Scan for the cell matching the given text and deliver its [x, y] coordinate at center. 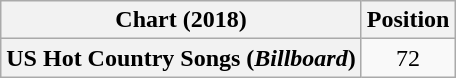
Chart (2018) [181, 20]
US Hot Country Songs (Billboard) [181, 58]
72 [408, 58]
Position [408, 20]
